Output the (x, y) coordinate of the center of the cell containing the given text.  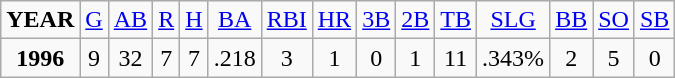
R (166, 20)
3B (376, 20)
9 (94, 58)
HR (334, 20)
3 (286, 58)
11 (456, 58)
SB (654, 20)
RBI (286, 20)
G (94, 20)
BB (572, 20)
.218 (234, 58)
2 (572, 58)
TB (456, 20)
1996 (40, 58)
32 (130, 58)
.343% (514, 58)
5 (614, 58)
YEAR (40, 20)
BA (234, 20)
SO (614, 20)
2B (416, 20)
AB (130, 20)
SLG (514, 20)
H (194, 20)
